Detect which cell encompasses the target text, then output its [X, Y] center coordinate. 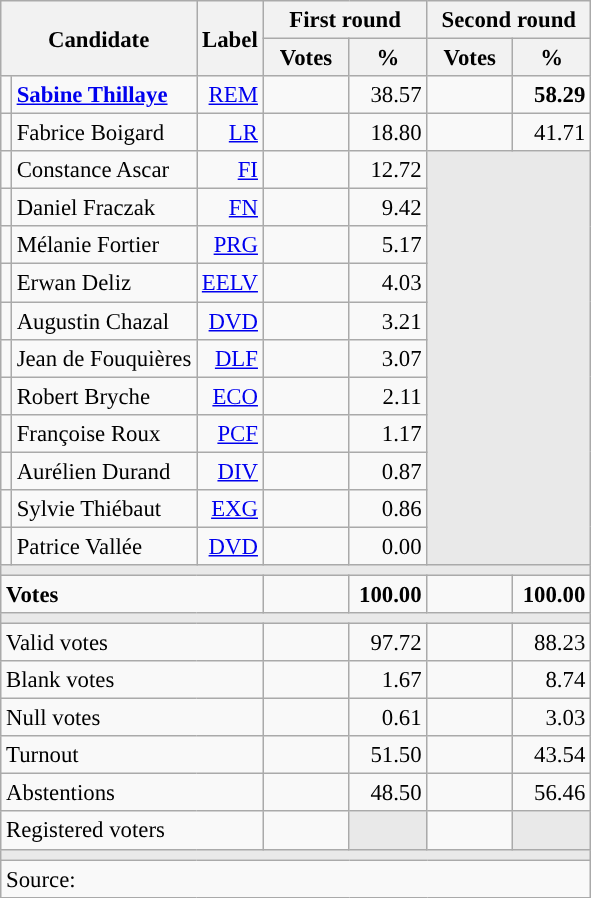
Françoise Roux [104, 433]
0.87 [388, 471]
41.71 [552, 133]
9.42 [388, 208]
Blank votes [132, 680]
Fabrice Boigard [104, 133]
Second round [509, 20]
Robert Bryche [104, 396]
1.17 [388, 433]
ECO [230, 396]
1.67 [388, 680]
PRG [230, 245]
First round [345, 20]
LR [230, 133]
Registered voters [132, 831]
Constance Ascar [104, 170]
Sabine Thillaye [104, 95]
43.54 [552, 755]
48.50 [388, 793]
FI [230, 170]
3.03 [552, 718]
FN [230, 208]
Valid votes [132, 643]
8.74 [552, 680]
88.23 [552, 643]
REM [230, 95]
Patrice Vallée [104, 546]
Null votes [132, 718]
DLF [230, 358]
38.57 [388, 95]
Jean de Fouquières [104, 358]
97.72 [388, 643]
Erwan Deliz [104, 283]
Source: [296, 879]
PCF [230, 433]
Augustin Chazal [104, 321]
3.07 [388, 358]
Sylvie Thiébaut [104, 509]
0.61 [388, 718]
18.80 [388, 133]
Abstentions [132, 793]
4.03 [388, 283]
EXG [230, 509]
Mélanie Fortier [104, 245]
2.11 [388, 396]
58.29 [552, 95]
EELV [230, 283]
56.46 [552, 793]
Turnout [132, 755]
Daniel Fraczak [104, 208]
3.21 [388, 321]
DIV [230, 471]
0.00 [388, 546]
0.86 [388, 509]
5.17 [388, 245]
Aurélien Durand [104, 471]
Label [230, 38]
51.50 [388, 755]
12.72 [388, 170]
Candidate [99, 38]
